Scan for the cell matching the given text and deliver its (X, Y) coordinate at center. 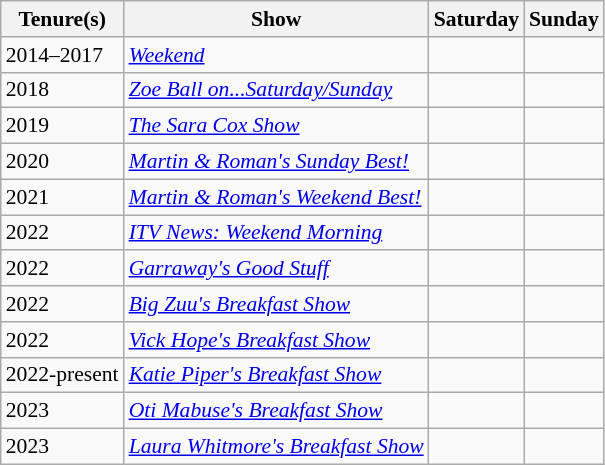
Big Zuu's Breakfast Show (276, 304)
Weekend (276, 55)
Saturday (476, 19)
Tenure(s) (62, 19)
Martin & Roman's Weekend Best! (276, 197)
Katie Piper's Breakfast Show (276, 375)
2014–2017 (62, 55)
Garraway's Good Stuff (276, 269)
Vick Hope's Breakfast Show (276, 340)
Show (276, 19)
2019 (62, 126)
2021 (62, 197)
The Sara Cox Show (276, 126)
2020 (62, 162)
Laura Whitmore's Breakfast Show (276, 447)
ITV News: Weekend Morning (276, 233)
2022-present (62, 375)
Zoe Ball on...Saturday/Sunday (276, 90)
Oti Mabuse's Breakfast Show (276, 411)
Martin & Roman's Sunday Best! (276, 162)
2018 (62, 90)
Sunday (564, 19)
